Capture the cell that displays the provided text and extract its [x, y] central coordinate. 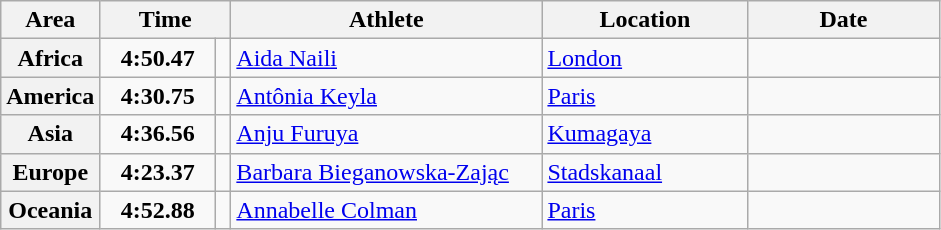
Annabelle Colman [386, 210]
Asia [50, 134]
Oceania [50, 210]
Date [844, 20]
Europe [50, 172]
America [50, 96]
Athlete [386, 20]
Antônia Keyla [386, 96]
4:36.56 [158, 134]
4:50.47 [158, 58]
4:52.88 [158, 210]
Africa [50, 58]
Location [645, 20]
4:30.75 [158, 96]
Kumagaya [645, 134]
Stadskanaal [645, 172]
London [645, 58]
Anju Furuya [386, 134]
Area [50, 20]
Time [166, 20]
Aida Naili [386, 58]
Barbara Bieganowska-Zając [386, 172]
4:23.37 [158, 172]
